Search for the cell housing the specified text and yield its [x, y] center coordinate. 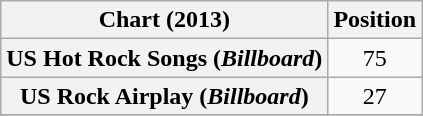
Position [375, 20]
Chart (2013) [164, 20]
75 [375, 58]
US Rock Airplay (Billboard) [164, 96]
US Hot Rock Songs (Billboard) [164, 58]
27 [375, 96]
